Determine the [x, y] coordinate at the center of the cell enclosing the given text.  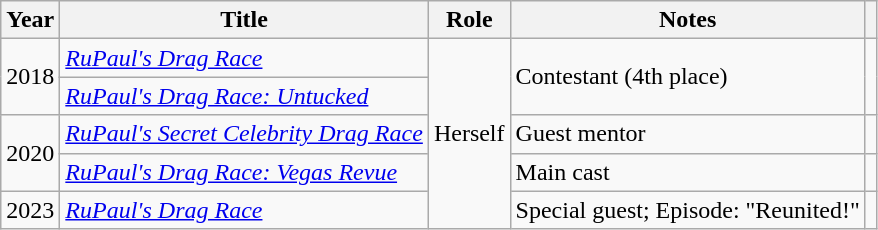
RuPaul's Drag Race: Untucked [244, 96]
2020 [30, 153]
Herself [469, 134]
Contestant (4th place) [688, 77]
Role [469, 20]
Guest mentor [688, 134]
Year [30, 20]
2023 [30, 210]
Special guest; Episode: "Reunited!" [688, 210]
RuPaul's Drag Race: Vegas Revue [244, 172]
2018 [30, 77]
Main cast [688, 172]
RuPaul's Secret Celebrity Drag Race [244, 134]
Title [244, 20]
Notes [688, 20]
